Detect which cell encompasses the target text, then output its [x, y] center coordinate. 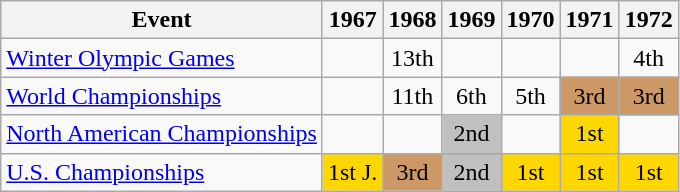
1970 [530, 20]
1969 [472, 20]
6th [472, 96]
1971 [590, 20]
1972 [648, 20]
U.S. Championships [162, 172]
4th [648, 58]
World Championships [162, 96]
1st J. [352, 172]
North American Championships [162, 134]
Event [162, 20]
5th [530, 96]
1968 [412, 20]
11th [412, 96]
Winter Olympic Games [162, 58]
13th [412, 58]
1967 [352, 20]
